From the cell containing the given text, extract its center point as [x, y] coordinate. 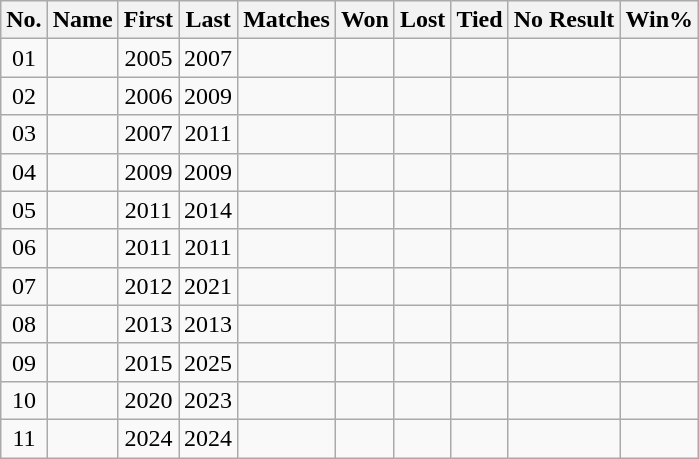
2021 [208, 286]
04 [24, 172]
Name [82, 20]
08 [24, 324]
11 [24, 438]
No Result [564, 20]
Lost [422, 20]
05 [24, 210]
Matches [287, 20]
2006 [148, 96]
07 [24, 286]
2014 [208, 210]
2012 [148, 286]
No. [24, 20]
03 [24, 134]
2005 [148, 58]
Last [208, 20]
02 [24, 96]
2023 [208, 400]
09 [24, 362]
2015 [148, 362]
01 [24, 58]
First [148, 20]
Win% [660, 20]
Tied [480, 20]
2025 [208, 362]
Won [364, 20]
2020 [148, 400]
10 [24, 400]
06 [24, 248]
